Search for the cell housing the specified text and yield its [x, y] center coordinate. 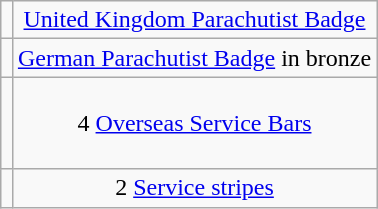
4 Overseas Service Bars [194, 123]
United Kingdom Parachutist Badge [194, 20]
German Parachutist Badge in bronze [194, 58]
2 Service stripes [194, 188]
